Return (x, y) of the center of cell containing provided text 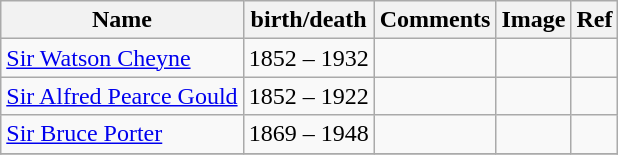
Sir Watson Cheyne (122, 58)
Ref (594, 20)
birth/death (308, 20)
Sir Alfred Pearce Gould (122, 96)
1869 – 1948 (308, 134)
1852 – 1932 (308, 58)
1852 – 1922 (308, 96)
Name (122, 20)
Comments (435, 20)
Image (534, 20)
Sir Bruce Porter (122, 134)
